Return the (X, Y) coordinate for the center point of the cell that contains the specified text.  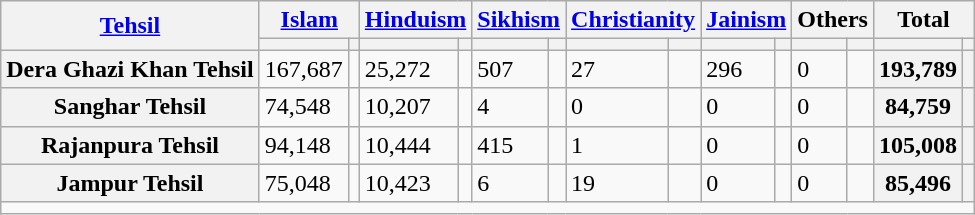
84,759 (918, 107)
94,148 (304, 145)
Sanghar Tehsil (130, 107)
Sikhism (519, 20)
Christianity (634, 20)
Hinduism (415, 20)
Tehsil (130, 26)
1 (618, 145)
Jampur Tehsil (130, 183)
Dera Ghazi Khan Tehsil (130, 69)
75,048 (304, 183)
Jainism (746, 20)
6 (510, 183)
74,548 (304, 107)
85,496 (918, 183)
415 (510, 145)
105,008 (918, 145)
10,444 (408, 145)
Total (923, 20)
193,789 (918, 69)
25,272 (408, 69)
27 (618, 69)
296 (738, 69)
167,687 (304, 69)
Islam (309, 20)
507 (510, 69)
4 (510, 107)
19 (618, 183)
10,207 (408, 107)
10,423 (408, 183)
Rajanpura Tehsil (130, 145)
Others (833, 20)
